From the cell containing the given text, extract its center point as [x, y] coordinate. 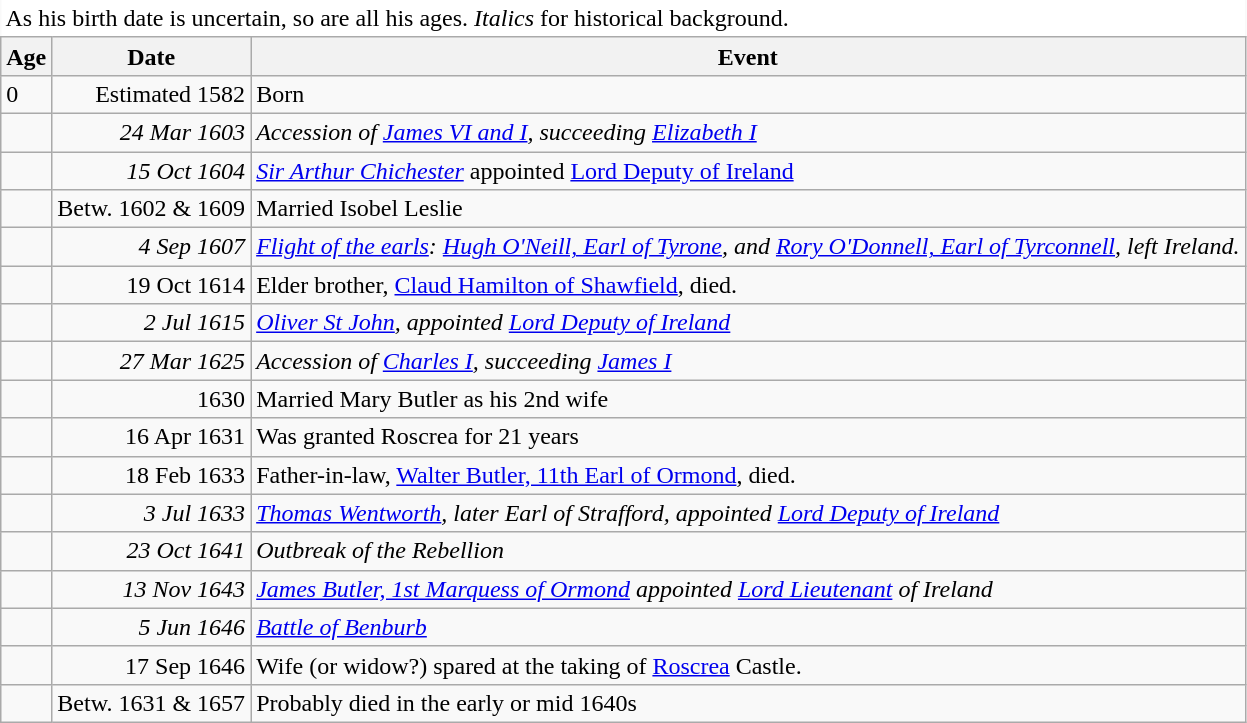
Accession of James VI and I, succeeding Elizabeth I [748, 132]
Father-in-law, Walter Butler, 11th Earl of Ormond, died. [748, 475]
15 Oct 1604 [152, 171]
Age [26, 56]
Betw. 1631 & 1657 [152, 703]
Was granted Roscrea for 21 years [748, 437]
5 Jun 1646 [152, 627]
Wife (or widow?) spared at the taking of Roscrea Castle. [748, 665]
16 Apr 1631 [152, 437]
Flight of the earls: Hugh O'Neill, Earl of Tyrone, and Rory O'Donnell, Earl of Tyrconnell, left Ireland. [748, 247]
4 Sep 1607 [152, 247]
Event [748, 56]
Thomas Wentworth, later Earl of Strafford, appointed Lord Deputy of Ireland [748, 513]
James Butler, 1st Marquess of Ormond appointed Lord Lieutenant of Ireland [748, 589]
Married Mary Butler as his 2nd wife [748, 399]
18 Feb 1633 [152, 475]
Oliver St John, appointed Lord Deputy of Ireland [748, 323]
2 Jul 1615 [152, 323]
As his birth date is uncertain, so are all his ages. Italics for historical background. [623, 18]
23 Oct 1641 [152, 551]
27 Mar 1625 [152, 361]
Probably died in the early or mid 1640s [748, 703]
Elder brother, Claud Hamilton of Shawfield, died. [748, 285]
24 Mar 1603 [152, 132]
Estimated 1582 [152, 94]
Battle of Benburb [748, 627]
Married Isobel Leslie [748, 209]
0 [26, 94]
3 Jul 1633 [152, 513]
19 Oct 1614 [152, 285]
Accession of Charles I, succeeding James I [748, 361]
Date [152, 56]
Born [748, 94]
Betw. 1602 & 1609 [152, 209]
1630 [152, 399]
17 Sep 1646 [152, 665]
Sir Arthur Chichester appointed Lord Deputy of Ireland [748, 171]
13 Nov 1643 [152, 589]
Outbreak of the Rebellion [748, 551]
